Extract the (x, y) coordinate from the center of the cell holding the provided text.  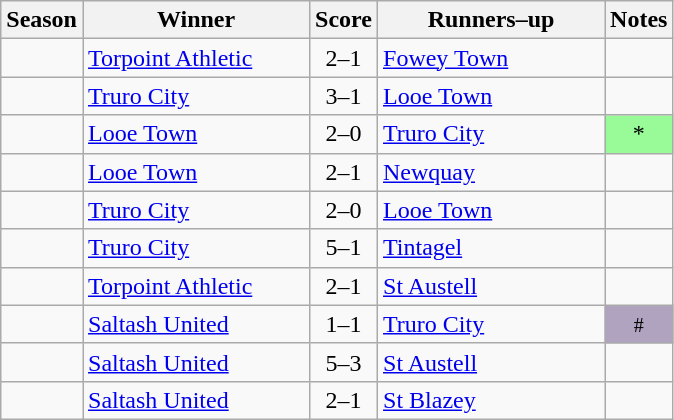
Winner (196, 20)
Season (42, 20)
Tintagel (492, 248)
# (639, 324)
1–1 (344, 324)
* (639, 134)
Newquay (492, 172)
5–1 (344, 248)
Runners–up (492, 20)
Notes (639, 20)
3–1 (344, 96)
St Blazey (492, 400)
Score (344, 20)
5–3 (344, 362)
Fowey Town (492, 58)
